Pinpoint the cell where the given text exists, returning its (X, Y) midpoint coordinate. 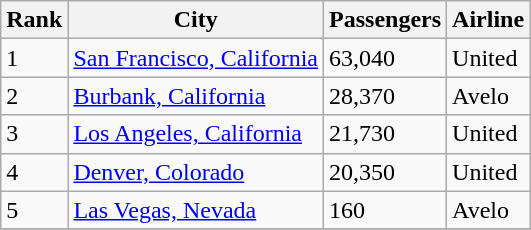
3 (34, 134)
28,370 (386, 96)
Los Angeles, California (196, 134)
Las Vegas, Nevada (196, 210)
5 (34, 210)
Passengers (386, 20)
Rank (34, 20)
Burbank, California (196, 96)
20,350 (386, 172)
City (196, 20)
4 (34, 172)
San Francisco, California (196, 58)
21,730 (386, 134)
1 (34, 58)
63,040 (386, 58)
160 (386, 210)
Denver, Colorado (196, 172)
2 (34, 96)
Airline (488, 20)
